For the text-containing cell, return its midpoint in [X, Y] coordinate format. 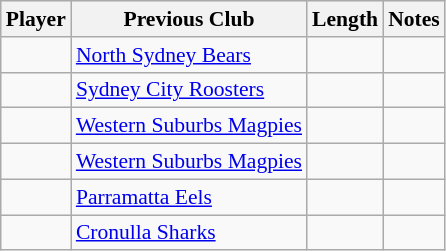
Sydney City Roosters [189, 90]
Cronulla Sharks [189, 233]
Notes [414, 19]
Parramatta Eels [189, 197]
Previous Club [189, 19]
Length [345, 19]
North Sydney Bears [189, 55]
Player [36, 19]
